From the cell containing the given text, extract its center point as [x, y] coordinate. 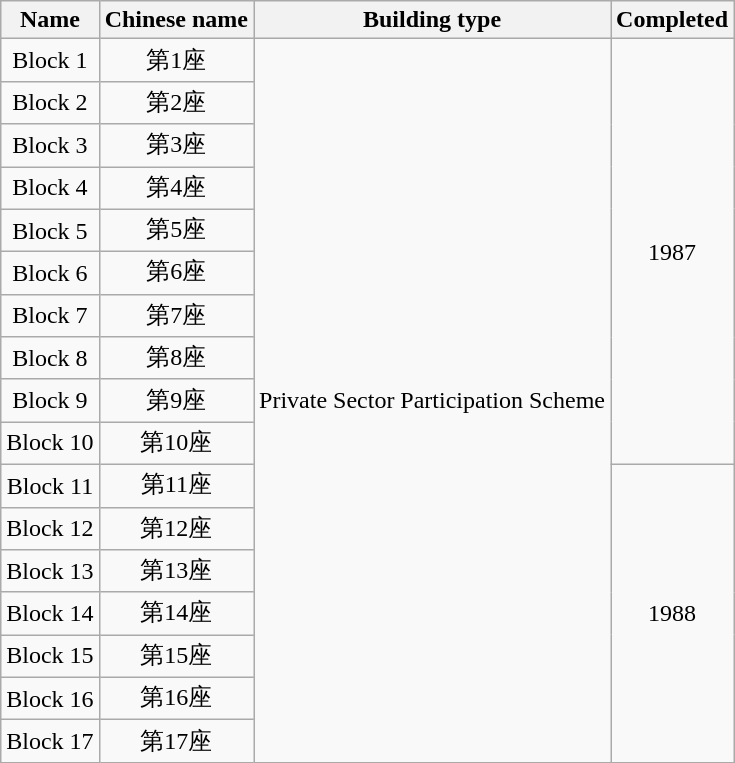
Completed [672, 20]
Private Sector Participation Scheme [432, 401]
第6座 [176, 274]
Block 9 [50, 400]
1987 [672, 252]
第10座 [176, 444]
Block 16 [50, 698]
Block 12 [50, 528]
1988 [672, 613]
第9座 [176, 400]
Block 5 [50, 230]
Block 11 [50, 486]
第13座 [176, 572]
Block 13 [50, 572]
第12座 [176, 528]
第7座 [176, 316]
Block 17 [50, 742]
第2座 [176, 102]
第1座 [176, 60]
第8座 [176, 358]
Block 15 [50, 656]
Block 7 [50, 316]
Block 4 [50, 188]
第15座 [176, 656]
Building type [432, 20]
Block 3 [50, 146]
第17座 [176, 742]
第4座 [176, 188]
Block 6 [50, 274]
第14座 [176, 614]
Block 10 [50, 444]
第11座 [176, 486]
Block 1 [50, 60]
Chinese name [176, 20]
Block 14 [50, 614]
第16座 [176, 698]
第3座 [176, 146]
Name [50, 20]
Block 2 [50, 102]
第5座 [176, 230]
Block 8 [50, 358]
